Detect which cell encompasses the target text, then output its (x, y) center coordinate. 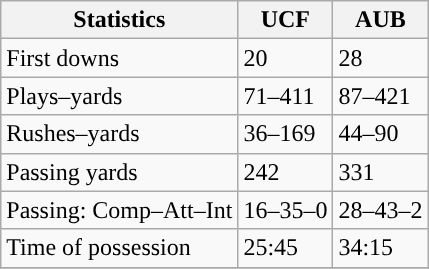
16–35–0 (286, 210)
44–90 (380, 134)
28 (380, 58)
Passing: Comp–Att–Int (120, 210)
Passing yards (120, 172)
UCF (286, 20)
28–43–2 (380, 210)
Time of possession (120, 248)
71–411 (286, 96)
25:45 (286, 248)
Rushes–yards (120, 134)
First downs (120, 58)
331 (380, 172)
Plays–yards (120, 96)
36–169 (286, 134)
34:15 (380, 248)
242 (286, 172)
Statistics (120, 20)
87–421 (380, 96)
20 (286, 58)
AUB (380, 20)
